Return [x, y] of the center of cell containing provided text 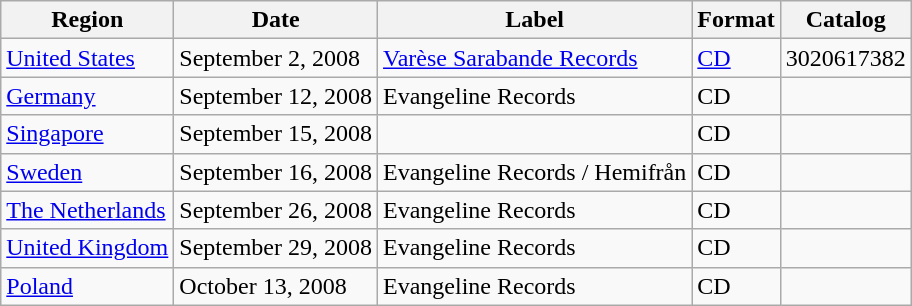
Label [535, 20]
September 2, 2008 [276, 58]
Date [276, 20]
Poland [88, 286]
September 26, 2008 [276, 210]
Sweden [88, 172]
United Kingdom [88, 248]
Singapore [88, 134]
September 15, 2008 [276, 134]
The Netherlands [88, 210]
September 12, 2008 [276, 96]
Catalog [846, 20]
Region [88, 20]
Varèse Sarabande Records [535, 58]
3020617382 [846, 58]
Format [736, 20]
September 16, 2008 [276, 172]
September 29, 2008 [276, 248]
Germany [88, 96]
United States [88, 58]
October 13, 2008 [276, 286]
Evangeline Records / Hemifrån [535, 172]
